Extract the [X, Y] coordinate from the center of the cell holding the provided text.  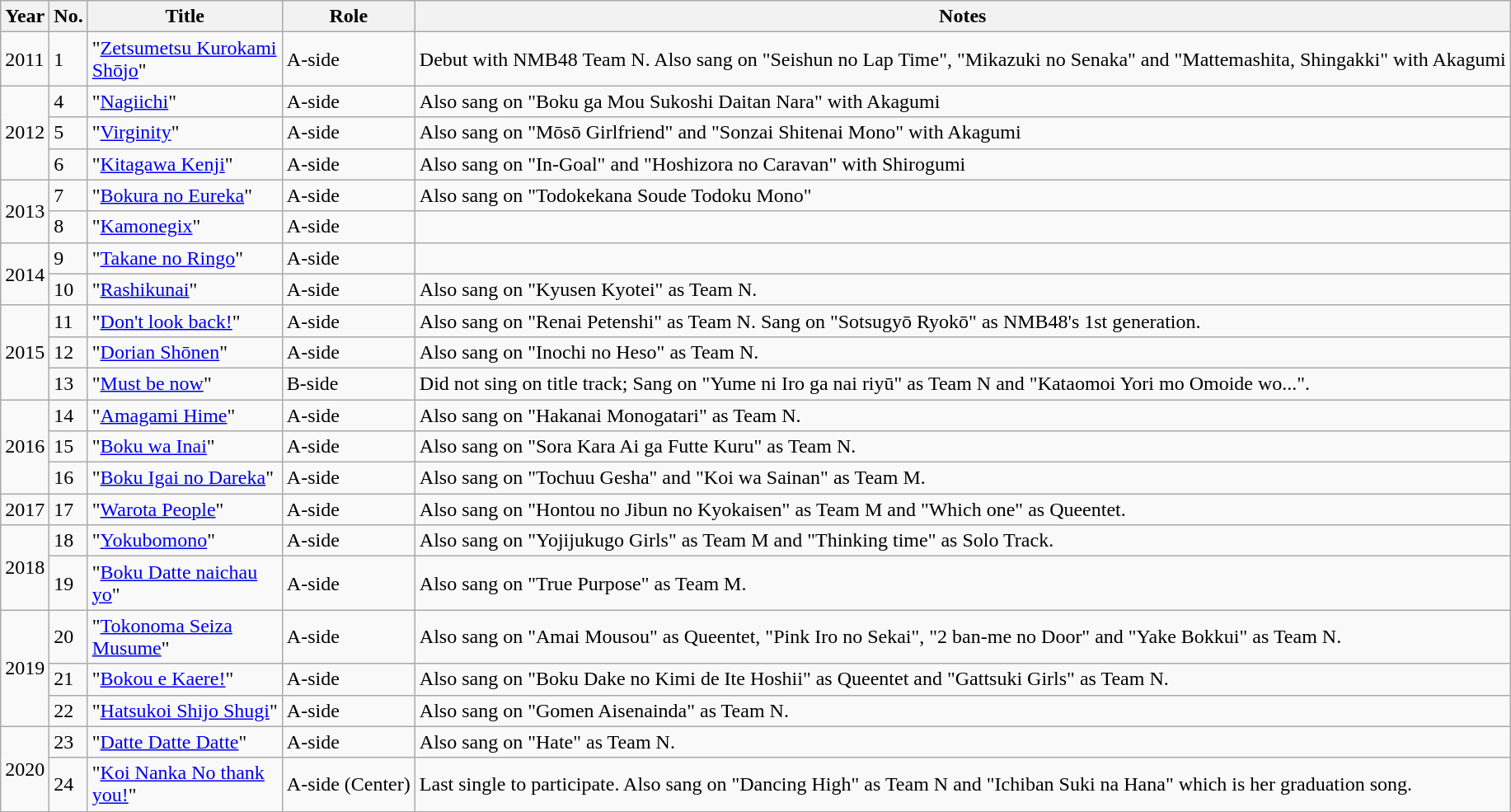
Also sang on "Hate" as Team N. [963, 742]
8 [68, 227]
"Yokubomono" [185, 541]
Also sang on "Hontou no Jibun no Kyokaisen" as Team M and "Which one" as Queentet. [963, 509]
2011 [25, 59]
"Warota People" [185, 509]
Also sang on "Mōsō Girlfriend" and "Sonzai Shitenai Mono" with Akagumi [963, 133]
Also sang on "Renai Petenshi" as Team N. Sang on "Sotsugyō Ryokō" as NMB48's 1st generation. [963, 321]
"Nagiichi" [185, 101]
11 [68, 321]
24 [68, 785]
13 [68, 383]
2016 [25, 446]
"Rashikunai" [185, 289]
2014 [25, 274]
Did not sing on title track; Sang on "Yume ni Iro ga nai riyū" as Team N and "Kataomoi Yori mo Omoide wo...". [963, 383]
"Kitagawa Kenji" [185, 164]
"Takane no Ringo" [185, 258]
Also sang on "Tochuu Gesha" and "Koi wa Sainan" as Team M. [963, 478]
B-side [348, 383]
"Must be now" [185, 383]
Last single to participate. Also sang on "Dancing High" as Team N and "Ichiban Suki na Hana" which is her graduation song. [963, 785]
"Zetsumetsu Kurokami Shōjo" [185, 59]
Also sang on "Yojijukugo Girls" as Team M and "Thinking time" as Solo Track. [963, 541]
"Boku wa Inai" [185, 447]
22 [68, 711]
Also sang on "Todokekana Soude Todoku Mono" [963, 195]
"Don't look back!" [185, 321]
Title [185, 16]
Also sang on "Sora Kara Ai ga Futte Kuru" as Team N. [963, 447]
"Kamonegix" [185, 227]
15 [68, 447]
16 [68, 478]
"Boku Igai no Dareka" [185, 478]
5 [68, 133]
2012 [25, 133]
"Hatsukoi Shijo Shugi" [185, 711]
12 [68, 352]
Also sang on "In-Goal" and "Hoshizora no Caravan" with Shirogumi [963, 164]
2015 [25, 352]
10 [68, 289]
Also sang on "Amai Mousou" as Queentet, "Pink Iro no Sekai", "2 ban-me no Door" and "Yake Bokkui" as Team N. [963, 636]
Also sang on "Boku ga Mou Sukoshi Daitan Nara" with Akagumi [963, 101]
Also sang on "Kyusen Kyotei" as Team N. [963, 289]
Also sang on "True Purpose" as Team M. [963, 584]
9 [68, 258]
Also sang on "Gomen Aisenainda" as Team N. [963, 711]
19 [68, 584]
23 [68, 742]
4 [68, 101]
20 [68, 636]
21 [68, 679]
Year [25, 16]
Debut with NMB48 Team N. Also sang on "Seishun no Lap Time", "Mikazuki no Senaka" and "Mattemashita, Shingakki" with Akagumi [963, 59]
Role [348, 16]
Also sang on "Hakanai Monogatari" as Team N. [963, 415]
"Koi Nanka No thank you!" [185, 785]
"Virginity" [185, 133]
6 [68, 164]
Notes [963, 16]
Also sang on "Inochi no Heso" as Team N. [963, 352]
"Amagami Hime" [185, 415]
18 [68, 541]
17 [68, 509]
2020 [25, 768]
"Datte Datte Datte" [185, 742]
2017 [25, 509]
"Dorian Shōnen" [185, 352]
1 [68, 59]
Also sang on "Boku Dake no Kimi de Ite Hoshii" as Queentet and "Gattsuki Girls" as Team N. [963, 679]
"Boku Datte naichau yo" [185, 584]
A-side (Center) [348, 785]
No. [68, 16]
2018 [25, 567]
7 [68, 195]
"Bokou e Kaere!" [185, 679]
"Bokura no Eureka" [185, 195]
2019 [25, 668]
"Tokonoma Seiza Musume" [185, 636]
2013 [25, 211]
14 [68, 415]
